Return [X, Y] of the center of cell containing provided text 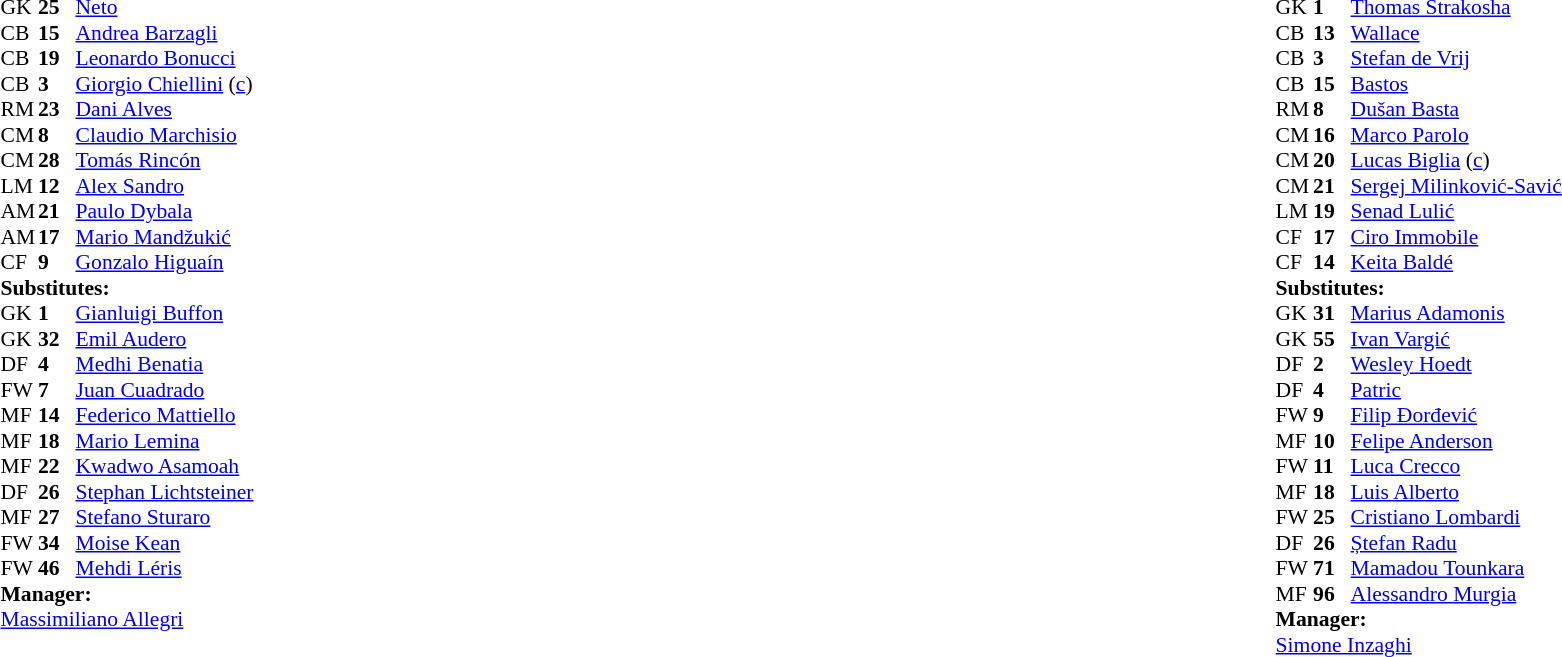
Ștefan Radu [1456, 543]
Stefan de Vrij [1456, 59]
11 [1332, 467]
16 [1332, 135]
96 [1332, 594]
46 [57, 569]
27 [57, 517]
Juan Cuadrado [165, 390]
Senad Lulić [1456, 211]
Sergej Milinković-Savić [1456, 186]
Medhi Benatia [165, 365]
7 [57, 390]
13 [1332, 33]
Keita Baldé [1456, 263]
Emil Audero [165, 339]
34 [57, 543]
Federico Mattiello [165, 415]
Mario Mandžukić [165, 237]
Lucas Biglia (c) [1456, 161]
Andrea Barzagli [165, 33]
Alessandro Murgia [1456, 594]
Ciro Immobile [1456, 237]
23 [57, 109]
Filip Đorđević [1456, 415]
Marius Adamonis [1456, 313]
31 [1332, 313]
Kwadwo Asamoah [165, 467]
Patric [1456, 390]
Paulo Dybala [165, 211]
Massimiliano Allegri [126, 619]
25 [1332, 517]
10 [1332, 441]
Felipe Anderson [1456, 441]
Wesley Hoedt [1456, 365]
71 [1332, 569]
Luca Crecco [1456, 467]
Claudio Marchisio [165, 135]
Stephan Lichtsteiner [165, 492]
20 [1332, 161]
Marco Parolo [1456, 135]
22 [57, 467]
28 [57, 161]
Stefano Sturaro [165, 517]
2 [1332, 365]
1 [57, 313]
32 [57, 339]
Ivan Vargić [1456, 339]
Cristiano Lombardi [1456, 517]
Gianluigi Buffon [165, 313]
Bastos [1456, 84]
Luis Alberto [1456, 492]
Tomás Rincón [165, 161]
Gonzalo Higuaín [165, 263]
12 [57, 186]
Mario Lemina [165, 441]
55 [1332, 339]
Giorgio Chiellini (c) [165, 84]
Dušan Basta [1456, 109]
Dani Alves [165, 109]
Mamadou Tounkara [1456, 569]
Moise Kean [165, 543]
Alex Sandro [165, 186]
Mehdi Léris [165, 569]
Wallace [1456, 33]
Leonardo Bonucci [165, 59]
